Return [x, y] of the center of cell containing provided text 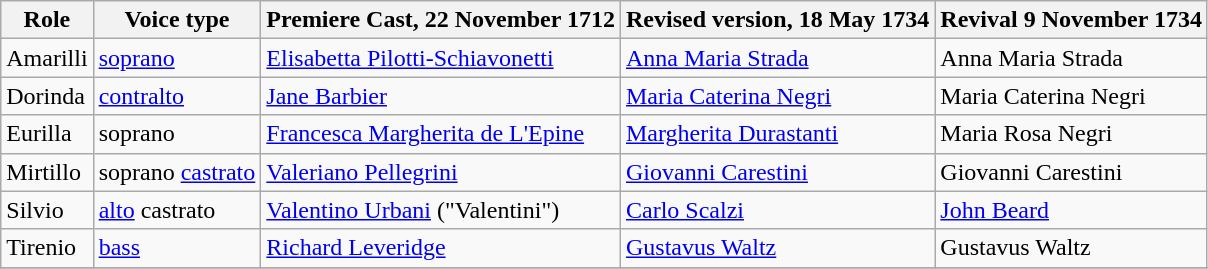
Richard Leveridge [441, 248]
Mirtillo [47, 172]
Margherita Durastanti [777, 134]
Elisabetta Pilotti-Schiavonetti [441, 58]
alto castrato [177, 210]
Jane Barbier [441, 96]
Revised version, 18 May 1734 [777, 20]
soprano castrato [177, 172]
Revival 9 November 1734 [1072, 20]
Silvio [47, 210]
Eurilla [47, 134]
Carlo Scalzi [777, 210]
Tirenio [47, 248]
Dorinda [47, 96]
Premiere Cast, 22 November 1712 [441, 20]
Francesca Margherita de L'Epine [441, 134]
Amarilli [47, 58]
Role [47, 20]
Maria Rosa Negri [1072, 134]
Voice type [177, 20]
John Beard [1072, 210]
contralto [177, 96]
Valeriano Pellegrini [441, 172]
bass [177, 248]
Valentino Urbani ("Valentini") [441, 210]
